Scan for the cell matching the given text and deliver its [x, y] coordinate at center. 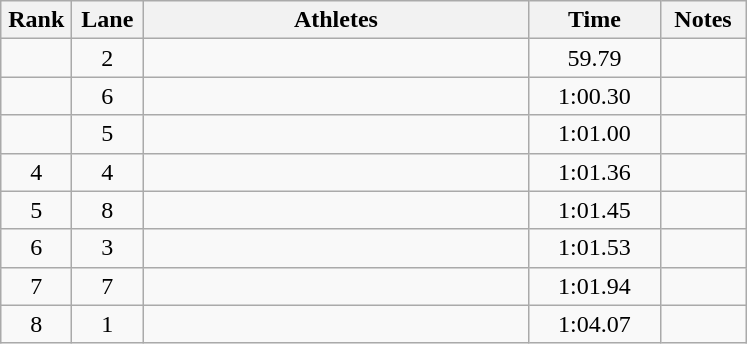
1:01.36 [594, 172]
1:04.07 [594, 324]
2 [108, 58]
3 [108, 248]
Lane [108, 20]
1:01.94 [594, 286]
1:01.45 [594, 210]
59.79 [594, 58]
Athletes [336, 20]
1:01.00 [594, 134]
1 [108, 324]
1:00.30 [594, 96]
Notes [703, 20]
Time [594, 20]
1:01.53 [594, 248]
Rank [36, 20]
